Output the [X, Y] coordinate of the center of the cell containing the given text.  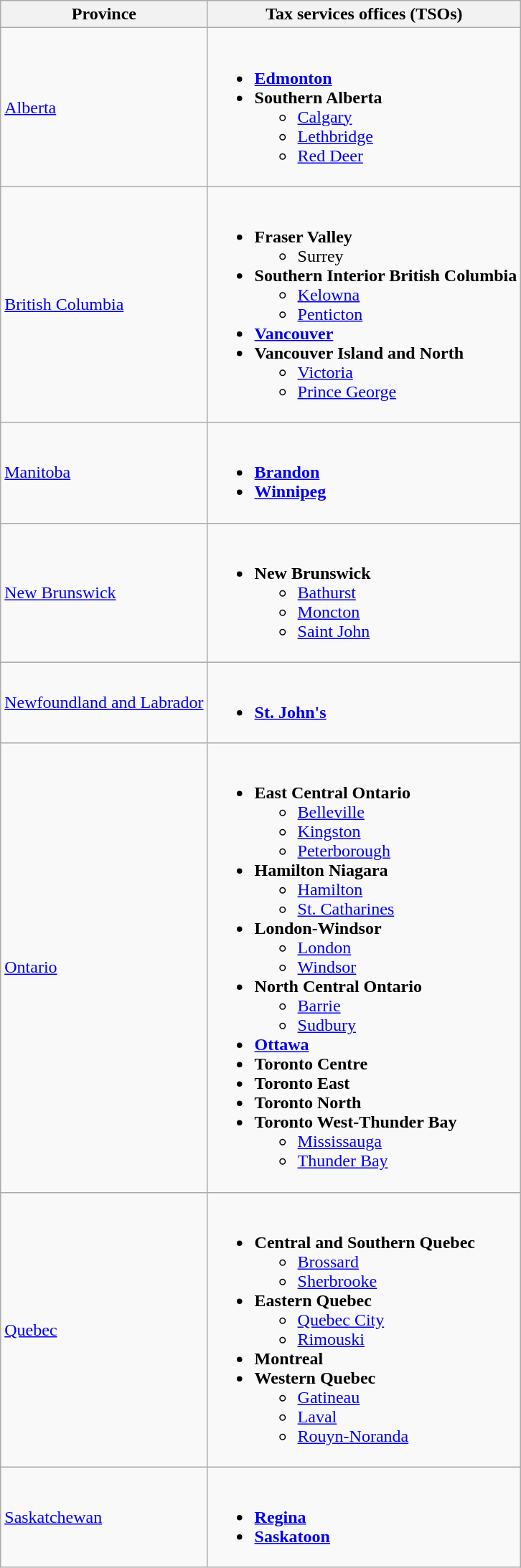
Central and Southern QuebecBrossardSherbrookeEastern QuebecQuebec CityRimouskiMontrealWestern QuebecGatineauLavalRouyn-Noranda [365, 1330]
Quebec [104, 1330]
Province [104, 14]
Newfoundland and Labrador [104, 703]
British Columbia [104, 304]
Ontario [104, 968]
Manitoba [104, 473]
New BrunswickBathurstMonctonSaint John [365, 592]
Fraser ValleySurreySouthern Interior British ColumbiaKelownaPentictonVancouverVancouver Island and NorthVictoriaPrince George [365, 304]
EdmontonSouthern AlbertaCalgaryLethbridgeRed Deer [365, 108]
Saskatchewan [104, 1517]
St. John's [365, 703]
BrandonWinnipeg [365, 473]
New Brunswick [104, 592]
Alberta [104, 108]
ReginaSaskatoon [365, 1517]
Tax services offices (TSOs) [365, 14]
